Search for the cell housing the specified text and yield its [X, Y] center coordinate. 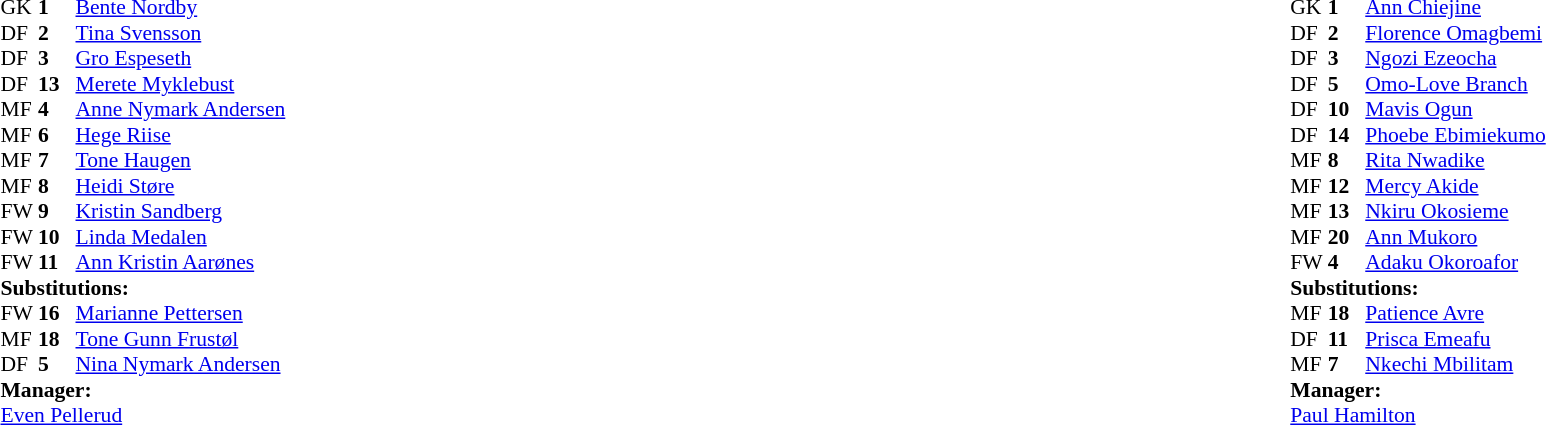
Rita Nwadike [1455, 161]
Kristin Sandberg [181, 211]
16 [57, 313]
Phoebe Ebimiekumo [1455, 135]
Ann Mukoro [1455, 237]
Merete Myklebust [181, 84]
Hege Riise [181, 135]
Marianne Pettersen [181, 313]
Nkechi Mbilitam [1455, 365]
Anne Nymark Andersen [181, 109]
12 [1347, 186]
9 [57, 211]
Heidi Støre [181, 186]
Ngozi Ezeocha [1455, 59]
Linda Medalen [181, 237]
14 [1347, 135]
Gro Espeseth [181, 59]
Prisca Emeafu [1455, 339]
Tina Svensson [181, 33]
20 [1347, 237]
Tone Gunn Frustøl [181, 339]
Tone Haugen [181, 161]
Nkiru Okosieme [1455, 211]
Nina Nymark Andersen [181, 365]
Mercy Akide [1455, 186]
Florence Omagbemi [1455, 33]
6 [57, 135]
Ann Kristin Aarønes [181, 263]
Omo-Love Branch [1455, 84]
Patience Avre [1455, 313]
Mavis Ogun [1455, 109]
Adaku Okoroafor [1455, 263]
